Capture the cell that displays the provided text and extract its (X, Y) central coordinate. 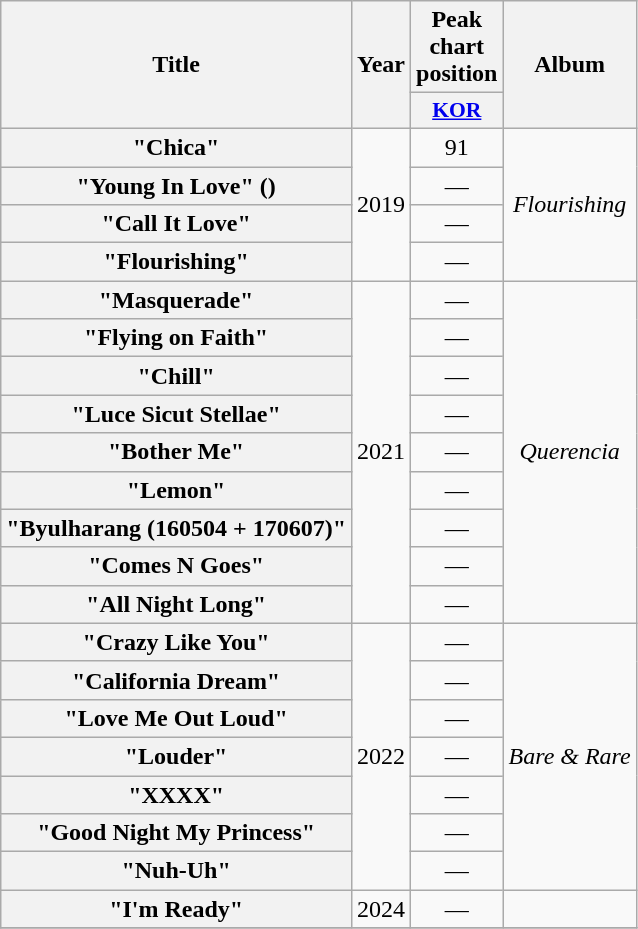
Title (176, 65)
"Crazy Like You" (176, 642)
"Lemon" (176, 490)
"Chill" (176, 376)
Flourishing (570, 204)
"Chica" (176, 147)
"Flying on Faith" (176, 338)
Peakchartposition (457, 47)
"I'm Ready" (176, 909)
2019 (380, 204)
"Bother Me" (176, 452)
"Love Me Out Loud" (176, 718)
"XXXX" (176, 795)
"Flourishing" (176, 262)
"Masquerade" (176, 300)
"Nuh-Uh" (176, 871)
Album (570, 65)
91 (457, 147)
"Louder" (176, 756)
KOR (457, 111)
Bare & Rare (570, 756)
Querencia (570, 452)
"Comes N Goes" (176, 566)
"Young In Love" () (176, 185)
2024 (380, 909)
"Byulharang (160504 + 170607)" (176, 528)
2021 (380, 452)
"California Dream" (176, 680)
Year (380, 65)
"Call It Love" (176, 224)
2022 (380, 756)
"Luce Sicut Stellae" (176, 414)
"Good Night My Princess" (176, 833)
"All Night Long" (176, 604)
